Return the [x, y] coordinate for the center point of the cell that contains the specified text.  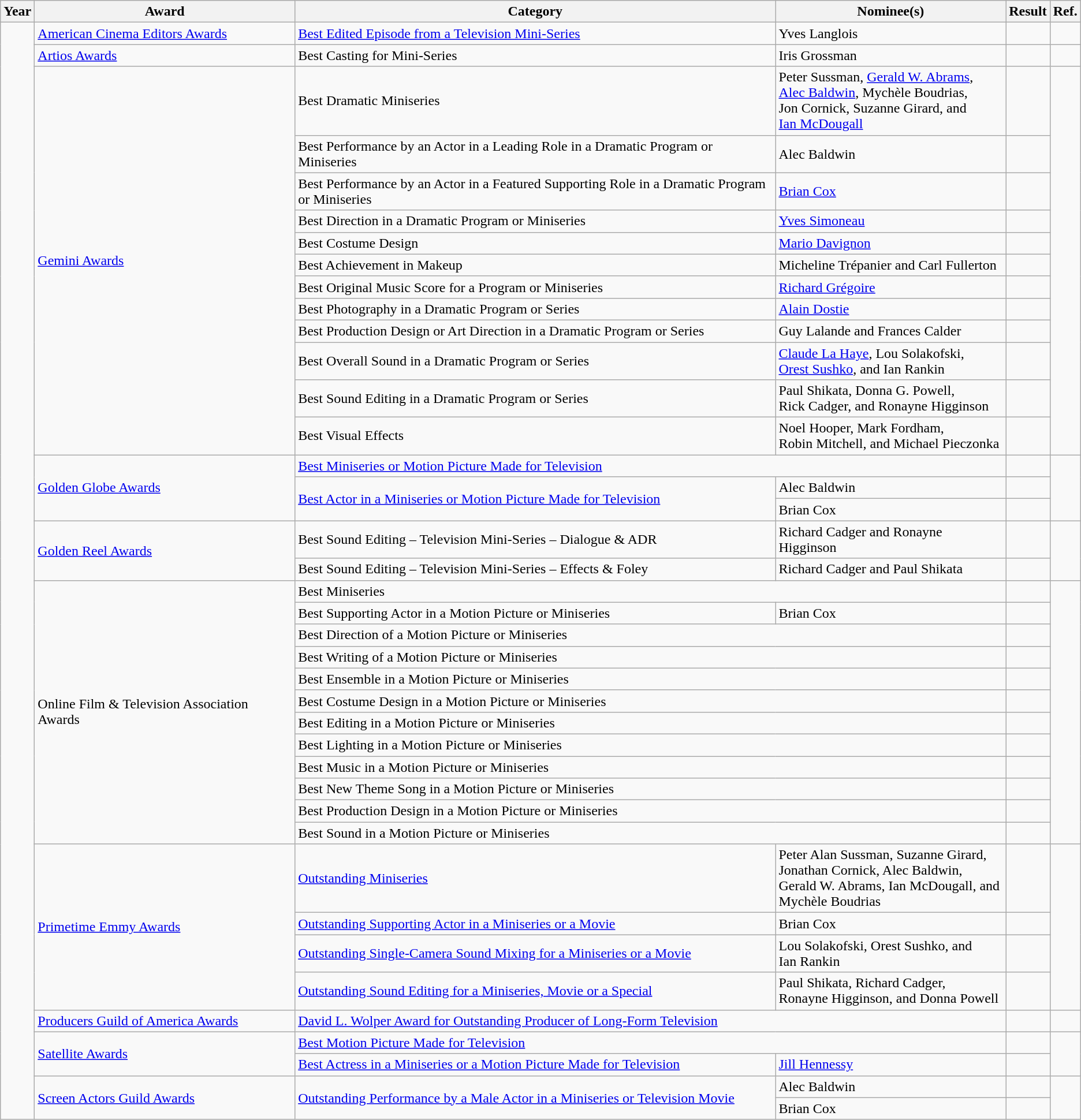
Mario Davignon [890, 243]
Yves Langlois [890, 33]
Yves Simoneau [890, 221]
Best Sound Editing – Television Mini-Series – Dialogue & ADR [535, 539]
Best Motion Picture Made for Television [650, 1043]
Best Costume Design [535, 243]
Nominee(s) [890, 12]
Paul Shikata, Richard Cadger, Ronayne Higginson, and Donna Powell [890, 991]
Best Lighting in a Motion Picture or Miniseries [650, 745]
Guy Lalande and Frances Calder [890, 331]
Best Sound in a Motion Picture or Miniseries [650, 833]
Year [17, 12]
Best Sound Editing in a Dramatic Program or Series [535, 398]
Best Ensemble in a Motion Picture or Miniseries [650, 679]
Richard Grégoire [890, 287]
Satellite Awards [165, 1054]
Best Overall Sound in a Dramatic Program or Series [535, 360]
Outstanding Miniseries [535, 879]
David L. Wolper Award for Outstanding Producer of Long-Form Television [650, 1021]
Iris Grossman [890, 55]
Best Performance by an Actor in a Leading Role in a Dramatic Program or Miniseries [535, 154]
Best Actor in a Miniseries or Motion Picture Made for Television [535, 499]
Best Writing of a Motion Picture or Miniseries [650, 657]
Outstanding Performance by a Male Actor in a Miniseries or Television Movie [535, 1097]
Best Music in a Motion Picture or Miniseries [650, 767]
Alain Dostie [890, 309]
Richard Cadger and Ronayne Higginson [890, 539]
Best New Theme Song in a Motion Picture or Miniseries [650, 789]
Peter Alan Sussman, Suzanne Girard, Jonathan Cornick, Alec Baldwin, Gerald W. Abrams, Ian McDougall, and Mychèle Boudrias [890, 879]
Outstanding Single-Camera Sound Mixing for a Miniseries or a Movie [535, 954]
Best Direction of a Motion Picture or Miniseries [650, 635]
Best Achievement in Makeup [535, 265]
Golden Reel Awards [165, 551]
Golden Globe Awards [165, 488]
Best Production Design or Art Direction in a Dramatic Program or Series [535, 331]
Ref. [1065, 12]
Best Actress in a Miniseries or a Motion Picture Made for Television [535, 1065]
Noel Hooper, Mark Fordham, Robin Mitchell, and Michael Pieczonka [890, 436]
Best Original Music Score for a Program or Miniseries [535, 287]
Online Film & Television Association Awards [165, 712]
Best Sound Editing – Television Mini-Series – Effects & Foley [535, 569]
Paul Shikata, Donna G. Powell, Rick Cadger, and Ronayne Higginson [890, 398]
American Cinema Editors Awards [165, 33]
Best Costume Design in a Motion Picture or Miniseries [650, 701]
Award [165, 12]
Richard Cadger and Paul Shikata [890, 569]
Outstanding Supporting Actor in a Miniseries or a Movie [535, 924]
Outstanding Sound Editing for a Miniseries, Movie or a Special [535, 991]
Micheline Trépanier and Carl Fullerton [890, 265]
Best Edited Episode from a Television Mini-Series [535, 33]
Jill Hennessy [890, 1065]
Category [535, 12]
Best Production Design in a Motion Picture or Miniseries [650, 811]
Gemini Awards [165, 261]
Best Casting for Mini-Series [535, 55]
Best Supporting Actor in a Motion Picture or Miniseries [535, 613]
Best Miniseries or Motion Picture Made for Television [650, 466]
Result [1028, 12]
Artios Awards [165, 55]
Screen Actors Guild Awards [165, 1097]
Best Direction in a Dramatic Program or Miniseries [535, 221]
Claude La Haye, Lou Solakofski, Orest Sushko, and Ian Rankin [890, 360]
Best Photography in a Dramatic Program or Series [535, 309]
Lou Solakofski, Orest Sushko, and Ian Rankin [890, 954]
Best Performance by an Actor in a Featured Supporting Role in a Dramatic Program or Miniseries [535, 192]
Best Miniseries [650, 591]
Primetime Emmy Awards [165, 927]
Peter Sussman, Gerald W. Abrams, Alec Baldwin, Mychèle Boudrias, Jon Cornick, Suzanne Girard, and Ian McDougall [890, 100]
Best Visual Effects [535, 436]
Best Dramatic Miniseries [535, 100]
Best Editing in a Motion Picture or Miniseries [650, 723]
Producers Guild of America Awards [165, 1021]
